Determine the [X, Y] coordinate at the center of the cell enclosing the given text.  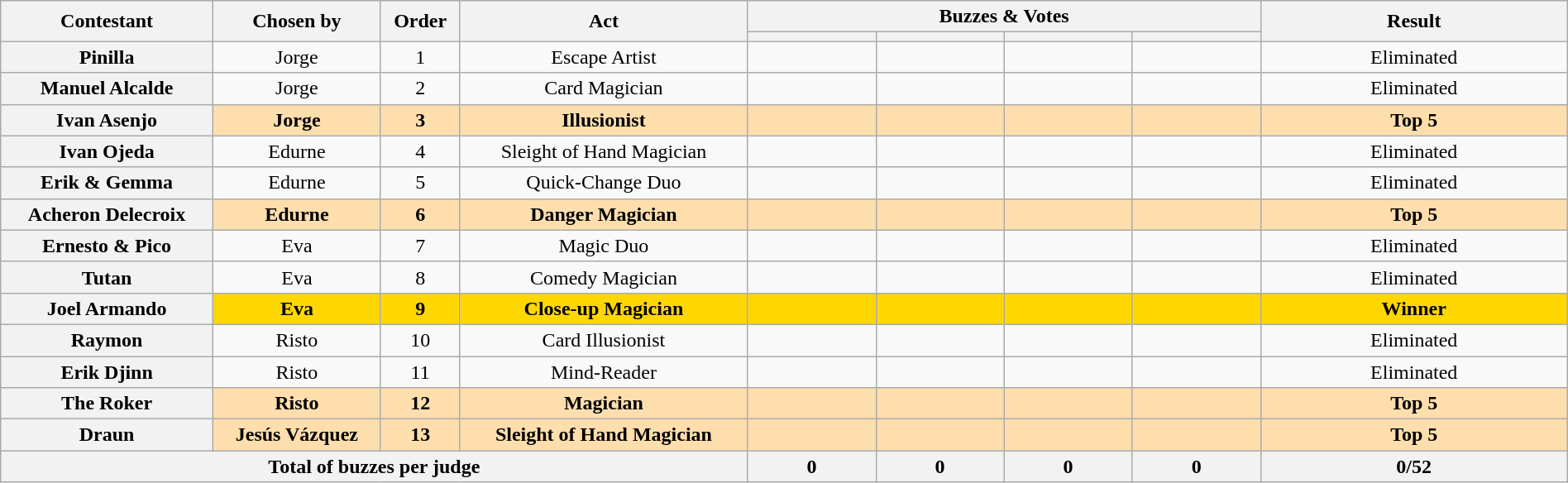
Order [420, 22]
1 [420, 57]
Winner [1414, 308]
Manuel Alcalde [108, 88]
8 [420, 277]
Chosen by [296, 22]
4 [420, 151]
Total of buzzes per judge [374, 466]
5 [420, 183]
Ivan Asenjo [108, 120]
Ernesto & Pico [108, 246]
2 [420, 88]
Magician [604, 404]
Raymon [108, 340]
Erik & Gemma [108, 183]
Draun [108, 435]
10 [420, 340]
Joel Armando [108, 308]
Acheron Delecroix [108, 214]
Danger Magician [604, 214]
Tutan [108, 277]
Card Illusionist [604, 340]
Magic Duo [604, 246]
Jesús Vázquez [296, 435]
Ivan Ojeda [108, 151]
Escape Artist [604, 57]
13 [420, 435]
Card Magician [604, 88]
Quick-Change Duo [604, 183]
9 [420, 308]
Act [604, 22]
6 [420, 214]
12 [420, 404]
3 [420, 120]
The Roker [108, 404]
Close-up Magician [604, 308]
Illusionist [604, 120]
Result [1414, 22]
11 [420, 371]
Comedy Magician [604, 277]
0/52 [1414, 466]
Contestant [108, 22]
Mind-Reader [604, 371]
7 [420, 246]
Buzzes & Votes [1004, 17]
Pinilla [108, 57]
Erik Djinn [108, 371]
